Detect which cell encompasses the target text, then output its [X, Y] center coordinate. 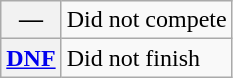
DNF [31, 58]
— [31, 20]
Did not compete [146, 20]
Did not finish [146, 58]
